Output the [x, y] coordinate of the center of the cell containing the given text.  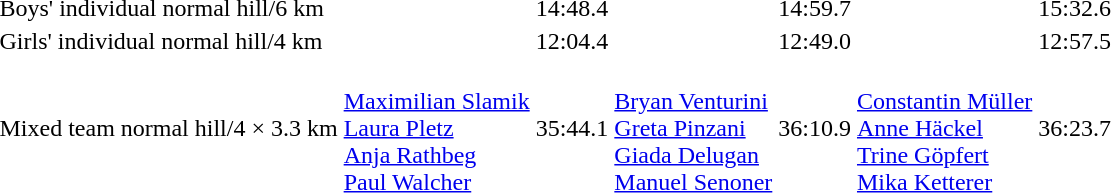
12:49.0 [815, 41]
12:04.4 [572, 41]
